Find where the given text appears and provide that cell's center as [x, y] coordinate. 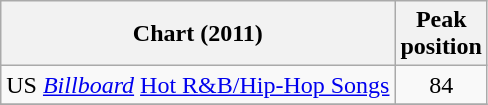
84 [441, 85]
US Billboard Hot R&B/Hip-Hop Songs [198, 85]
Chart (2011) [198, 34]
Peakposition [441, 34]
